Detect which cell encompasses the target text, then output its [X, Y] center coordinate. 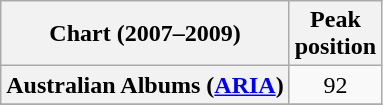
92 [335, 85]
Chart (2007–2009) [145, 34]
Peakposition [335, 34]
Australian Albums (ARIA) [145, 85]
